For the text-containing cell, return its midpoint in [x, y] coordinate format. 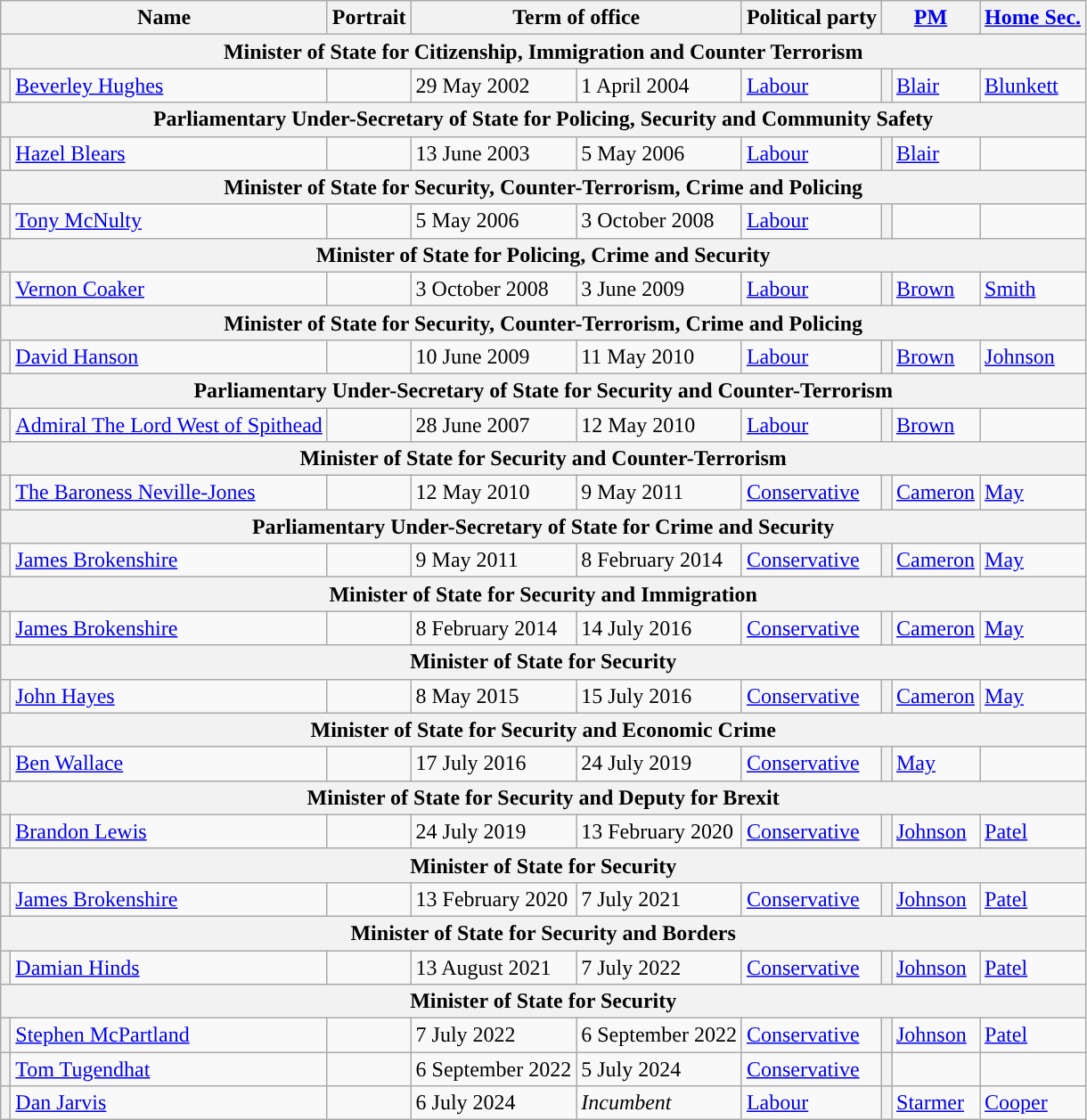
Smith [1034, 289]
Starmer [936, 1103]
Home Sec. [1034, 18]
Minister of State for Policing, Crime and Security [543, 255]
Term of office [576, 18]
14 July 2016 [659, 628]
David Hanson [169, 356]
Ben Wallace [169, 764]
7 July 2021 [659, 899]
Cooper [1034, 1103]
John Hayes [169, 696]
13 August 2021 [494, 967]
Dan Jarvis [169, 1103]
Beverley Hughes [169, 86]
Damian Hinds [169, 967]
Hazel Blears [169, 153]
Parliamentary Under-Secretary of State for Security and Counter-Terrorism [543, 390]
PM [930, 18]
Vernon Coaker [169, 289]
13 June 2003 [494, 153]
8 May 2015 [494, 696]
Minister of State for Citizenship, Immigration and Counter Terrorism [543, 52]
Minister of State for Security and Counter-Terrorism [543, 459]
Portrait [369, 18]
Blunkett [1034, 86]
17 July 2016 [494, 764]
1 April 2004 [659, 86]
Incumbent [659, 1103]
3 June 2009 [659, 289]
Admiral The Lord West of Spithead [169, 425]
28 June 2007 [494, 425]
11 May 2010 [659, 356]
15 July 2016 [659, 696]
Minister of State for Security and Borders [543, 933]
Tony McNulty [169, 221]
Tom Tugendhat [169, 1069]
29 May 2002 [494, 86]
Minister of State for Security and Immigration [543, 594]
6 July 2024 [494, 1103]
Parliamentary Under-Secretary of State for Policing, Security and Community Safety [543, 119]
10 June 2009 [494, 356]
Minister of State for Security and Deputy for Brexit [543, 797]
Parliamentary Under-Secretary of State for Crime and Security [543, 527]
Political party [811, 18]
5 July 2024 [659, 1069]
Stephen McPartland [169, 1035]
Name [164, 18]
Minister of State for Security and Economic Crime [543, 730]
The Baroness Neville-Jones [169, 493]
Brandon Lewis [169, 831]
